Search for the cell housing the specified text and yield its [x, y] center coordinate. 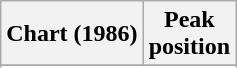
Chart (1986) [72, 34]
Peakposition [189, 34]
